Determine the (X, Y) coordinate at the center of the cell enclosing the given text.  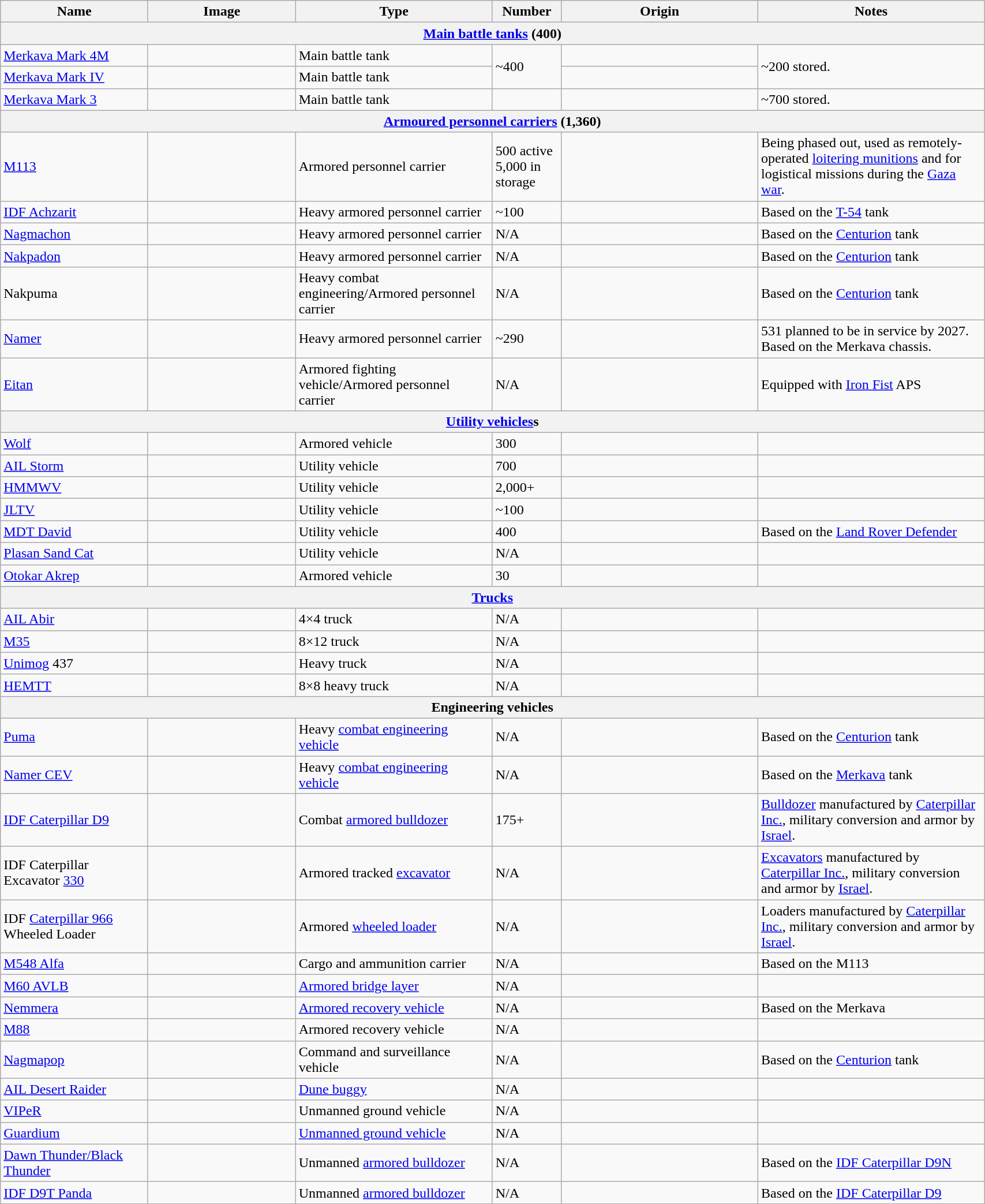
300 (526, 444)
Armored fighting vehicle/Armored personnel carrier (394, 384)
Armored personnel carrier (394, 166)
Armored tracked excavator (394, 873)
M548 Alfa (74, 964)
Guardium (74, 1133)
Based on the M113 (871, 964)
531 planned to be in service by 2027. Based on the Merkava chassis. (871, 338)
Nagmapop (74, 1060)
Number (526, 12)
8×12 truck (394, 641)
Dawn Thunder/Black Thunder (74, 1162)
~290 (526, 338)
Equipped with Iron Fist APS (871, 384)
Image (222, 12)
Origin (659, 12)
Armored bridge layer (394, 986)
JLTV (74, 510)
VIPeR (74, 1111)
Name (74, 12)
Namer (74, 338)
Nakpadon (74, 256)
AIL Desert Raider (74, 1089)
Based on the Merkava tank (871, 775)
Nagmachon (74, 234)
500 active5,000 in storage (526, 166)
Being phased out, used as remotely-operated loitering munitions and for logistical missions during the Gaza war. (871, 166)
Based on the IDF Caterpillar D9N (871, 1162)
~200 stored. (871, 66)
Armoured personnel carriers (1,360) (493, 121)
Based on the Merkava (871, 1008)
Nakpuma (74, 293)
MDT David (74, 532)
IDF Caterpillar Excavator 330 (74, 873)
IDF Caterpillar 966 Wheeled Loader (74, 926)
M60 AVLB (74, 986)
~700 stored. (871, 99)
4×4 truck (394, 619)
Based on the IDF Caterpillar D9 (871, 1192)
Trucks (493, 597)
Combat armored bulldozer (394, 820)
Excavators manufactured by Caterpillar Inc., military conversion and armor by Israel. (871, 873)
Merkava Mark IV (74, 77)
Otokar Akrep (74, 575)
Heavy combat engineering/Armored personnel carrier (394, 293)
Loaders manufactured by Caterpillar Inc., military conversion and armor by Israel. (871, 926)
IDF Achzarit (74, 212)
Bulldozer manufactured by Caterpillar Inc., military conversion and armor by Israel. (871, 820)
Wolf (74, 444)
M35 (74, 641)
Merkava Mark 4M (74, 55)
30 (526, 575)
Unimog 437 (74, 663)
Eitan (74, 384)
IDF D9T Panda (74, 1192)
Armored wheeled loader (394, 926)
M113 (74, 166)
HEMTT (74, 685)
Command and surveillance vehicle (394, 1060)
700 (526, 466)
400 (526, 532)
2,000+ (526, 488)
Type (394, 12)
175+ (526, 820)
Utility vehicless (493, 422)
IDF Caterpillar D9 (74, 820)
8×8 heavy truck (394, 685)
~400 (526, 66)
AIL Abir (74, 619)
Notes (871, 12)
Nemmera (74, 1008)
Main battle tanks (400) (493, 33)
Based on the T-54 tank (871, 212)
Puma (74, 736)
HMMWV (74, 488)
Plasan Sand Cat (74, 554)
Cargo and ammunition carrier (394, 964)
Heavy truck (394, 663)
Dune buggy (394, 1089)
Engineering vehicles (493, 707)
AIL Storm (74, 466)
Namer CEV (74, 775)
Based on the Land Rover Defender (871, 532)
Merkava Mark 3 (74, 99)
M88 (74, 1030)
